Provide the (x, y) coordinate of the cell's center where the given text is located.  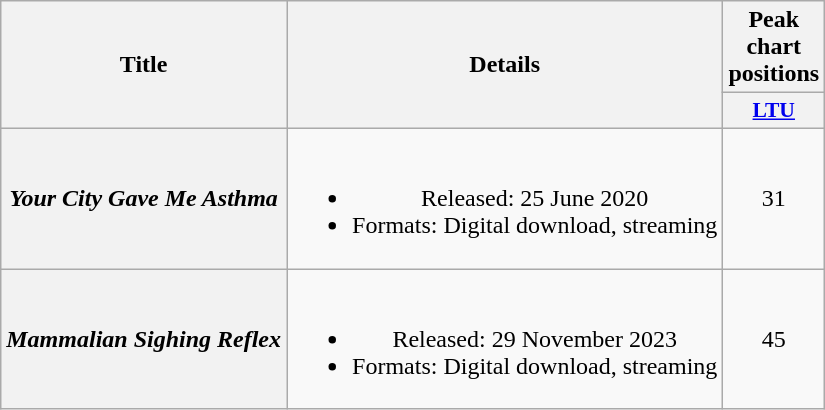
Mammalian Sighing Reflex (144, 338)
Released: 25 June 2020Formats: Digital download, streaming (505, 198)
Your City Gave Me Asthma (144, 198)
Released: 29 November 2023Formats: Digital download, streaming (505, 338)
Title (144, 65)
LTU (774, 111)
Details (505, 65)
45 (774, 338)
Peak chart positions (774, 47)
31 (774, 198)
